Capture the cell that displays the provided text and extract its (X, Y) central coordinate. 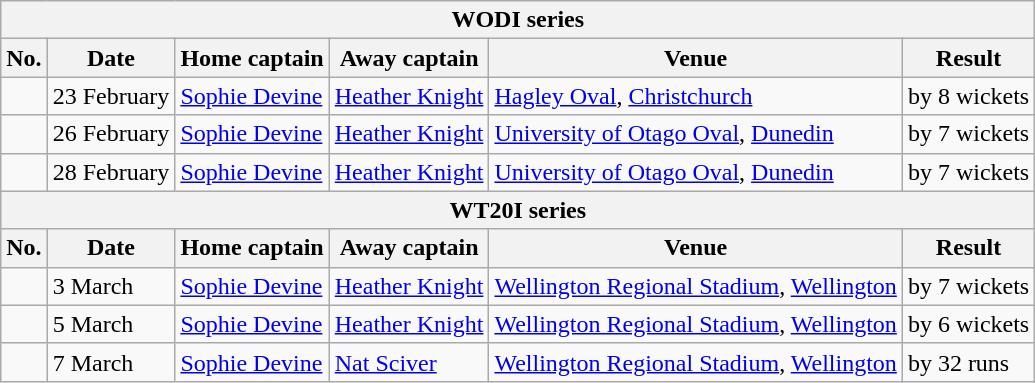
by 32 runs (968, 362)
26 February (111, 134)
Nat Sciver (409, 362)
3 March (111, 286)
WT20I series (518, 210)
by 8 wickets (968, 96)
7 March (111, 362)
by 6 wickets (968, 324)
5 March (111, 324)
28 February (111, 172)
WODI series (518, 20)
Hagley Oval, Christchurch (696, 96)
23 February (111, 96)
